Return (x, y) of the center of cell containing provided text 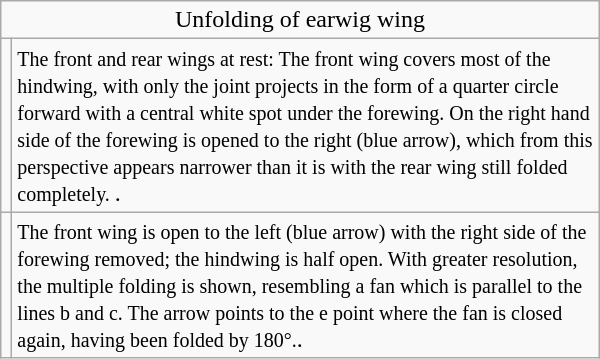
Unfolding of earwig wing (300, 20)
